Locate the cell with the specified text and output its [x, y] center coordinate. 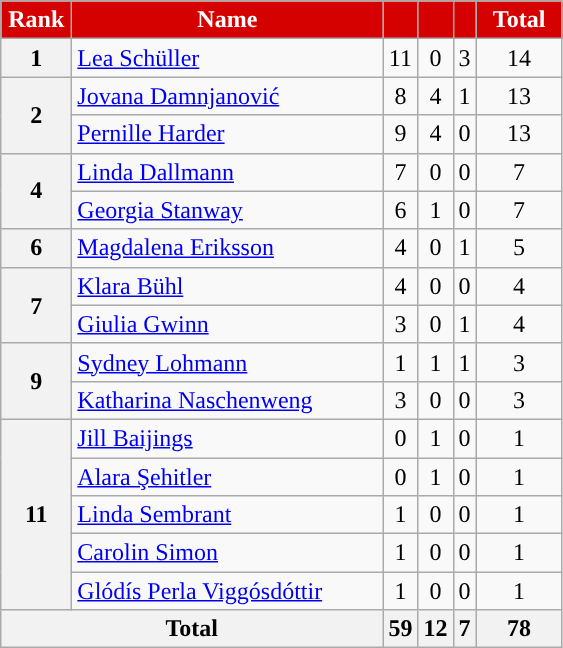
Sydney Lohmann [228, 362]
Lea Schüller [228, 58]
Name [228, 20]
Georgia Stanway [228, 210]
Jill Baijings [228, 438]
78 [519, 629]
Carolin Simon [228, 553]
Katharina Naschenweng [228, 400]
Linda Sembrant [228, 515]
Alara Şehitler [228, 477]
Pernille Harder [228, 134]
Giulia Gwinn [228, 324]
Linda Dallmann [228, 172]
5 [519, 248]
Magdalena Eriksson [228, 248]
2 [36, 115]
12 [436, 629]
14 [519, 58]
Jovana Damnjanović [228, 96]
Rank [36, 20]
59 [400, 629]
Glódís Perla Viggósdóttir [228, 591]
8 [400, 96]
Klara Bühl [228, 286]
